Locate the cell with the specified text and output its (x, y) center coordinate. 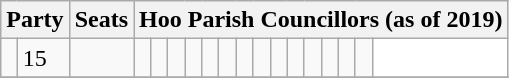
Party (35, 20)
Hoo Parish Councillors (as of 2019) (321, 20)
Seats (101, 20)
15 (43, 58)
